Output the (X, Y) coordinate of the center of the cell containing the given text.  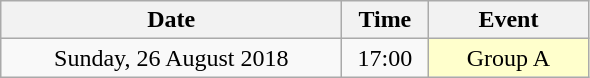
Sunday, 26 August 2018 (172, 58)
Event (508, 20)
Group A (508, 58)
17:00 (385, 58)
Time (385, 20)
Date (172, 20)
